Provide the [X, Y] coordinate of the cell's center where the given text is located.  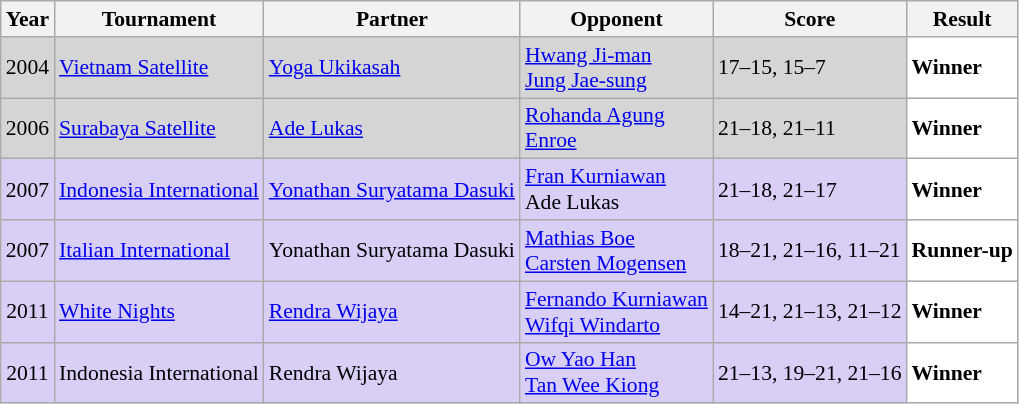
Mathias Boe Carsten Mogensen [616, 250]
Surabaya Satellite [159, 128]
Italian International [159, 250]
Vietnam Satellite [159, 68]
Year [28, 19]
21–18, 21–17 [810, 190]
Yoga Ukikasah [392, 68]
Partner [392, 19]
2006 [28, 128]
Rohanda Agung Enroe [616, 128]
Score [810, 19]
Fran Kurniawan Ade Lukas [616, 190]
White Nights [159, 312]
Tournament [159, 19]
Fernando Kurniawan Wifqi Windarto [616, 312]
Runner-up [962, 250]
Result [962, 19]
17–15, 15–7 [810, 68]
18–21, 21–16, 11–21 [810, 250]
14–21, 21–13, 21–12 [810, 312]
Ade Lukas [392, 128]
Ow Yao Han Tan Wee Kiong [616, 372]
21–18, 21–11 [810, 128]
2004 [28, 68]
Opponent [616, 19]
21–13, 19–21, 21–16 [810, 372]
Hwang Ji-man Jung Jae-sung [616, 68]
